Find where the given text appears and provide that cell's center as [X, Y] coordinate. 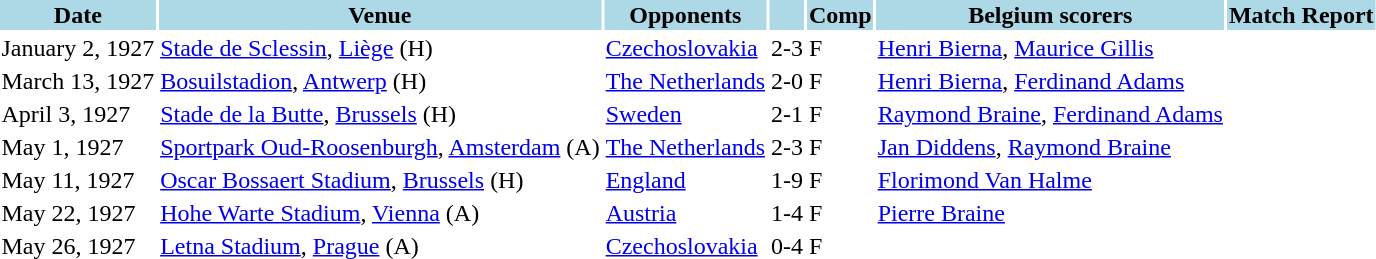
Jan Diddens, Raymond Braine [1050, 147]
Czechoslovakia [685, 48]
March 13, 1927 [78, 81]
Henri Bierna, Ferdinand Adams [1050, 81]
Match Report [1301, 15]
Bosuilstadion, Antwerp (H) [380, 81]
May 22, 1927 [78, 213]
May 11, 1927 [78, 180]
Comp [840, 15]
Belgium scorers [1050, 15]
Date [78, 15]
1-4 [786, 213]
Henri Bierna, Maurice Gillis [1050, 48]
Pierre Braine [1050, 213]
Opponents [685, 15]
England [685, 180]
May 1, 1927 [78, 147]
January 2, 1927 [78, 48]
Oscar Bossaert Stadium, Brussels (H) [380, 180]
2-0 [786, 81]
1-9 [786, 180]
Stade de la Butte, Brussels (H) [380, 114]
Stade de Sclessin, Liège (H) [380, 48]
Hohe Warte Stadium, Vienna (A) [380, 213]
Sportpark Oud-Roosenburgh, Amsterdam (A) [380, 147]
Raymond Braine, Ferdinand Adams [1050, 114]
2-1 [786, 114]
Venue [380, 15]
Sweden [685, 114]
Austria [685, 213]
Florimond Van Halme [1050, 180]
April 3, 1927 [78, 114]
